Pinpoint the cell where the given text exists, returning its (x, y) midpoint coordinate. 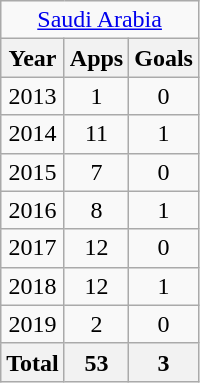
2 (96, 324)
2015 (33, 172)
8 (96, 210)
2018 (33, 286)
Goals (164, 58)
2013 (33, 96)
2019 (33, 324)
Saudi Arabia (100, 20)
2016 (33, 210)
2014 (33, 134)
Apps (96, 58)
53 (96, 362)
11 (96, 134)
Year (33, 58)
2017 (33, 248)
Total (33, 362)
7 (96, 172)
3 (164, 362)
